Scan for the cell matching the given text and deliver its (x, y) coordinate at center. 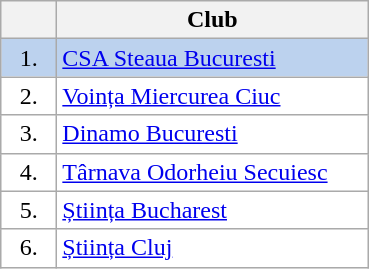
Club (212, 20)
Dinamo Bucuresti (212, 134)
Târnava Odorheiu Secuiesc (212, 172)
4. (29, 172)
3. (29, 134)
CSA Steaua Bucuresti (212, 58)
1. (29, 58)
5. (29, 210)
Știința Bucharest (212, 210)
6. (29, 248)
Știința Cluj (212, 248)
Voința Miercurea Ciuc (212, 96)
2. (29, 96)
